Pinpoint the cell where the given text exists, returning its [x, y] midpoint coordinate. 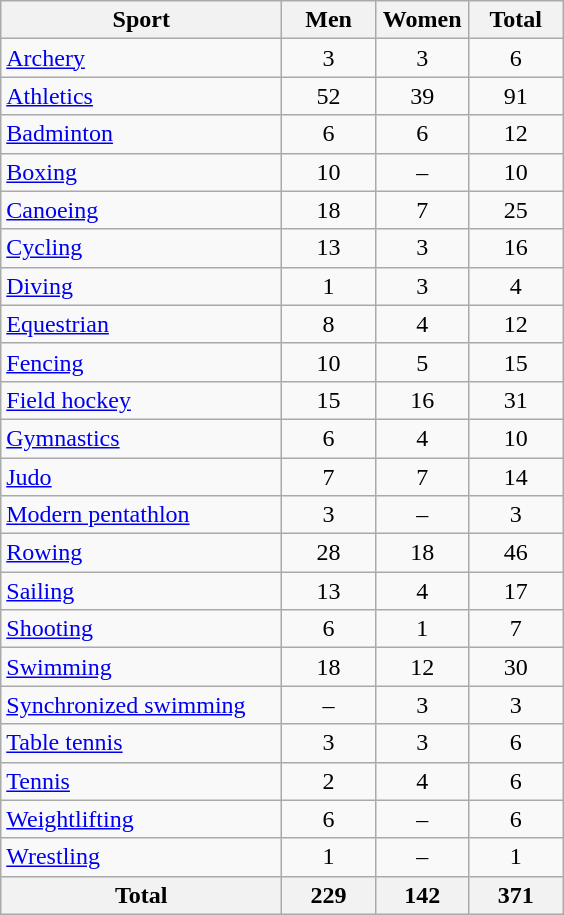
Wrestling [142, 857]
142 [422, 895]
91 [516, 96]
30 [516, 667]
Fencing [142, 362]
Shooting [142, 629]
Synchronized swimming [142, 705]
Weightlifting [142, 819]
Tennis [142, 781]
Equestrian [142, 324]
Judo [142, 477]
Cycling [142, 248]
2 [329, 781]
14 [516, 477]
39 [422, 96]
Athletics [142, 96]
Swimming [142, 667]
Canoeing [142, 210]
Men [329, 20]
Field hockey [142, 400]
Table tennis [142, 743]
Gymnastics [142, 438]
229 [329, 895]
Women [422, 20]
Boxing [142, 172]
Modern pentathlon [142, 515]
Archery [142, 58]
Sailing [142, 591]
Diving [142, 286]
46 [516, 553]
371 [516, 895]
28 [329, 553]
52 [329, 96]
17 [516, 591]
25 [516, 210]
Badminton [142, 134]
Rowing [142, 553]
8 [329, 324]
Sport [142, 20]
31 [516, 400]
5 [422, 362]
